Capture the cell that displays the provided text and extract its (X, Y) central coordinate. 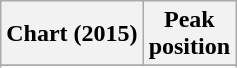
Peakposition (189, 34)
Chart (2015) (72, 34)
